Locate the cell with the specified text and output its (X, Y) center coordinate. 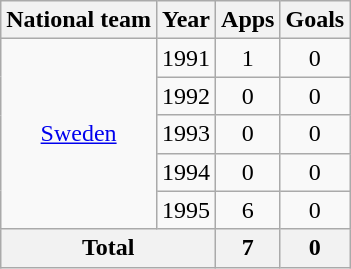
Goals (315, 20)
1 (248, 58)
1991 (186, 58)
1993 (186, 134)
Apps (248, 20)
1994 (186, 172)
6 (248, 210)
Year (186, 20)
7 (248, 248)
Total (108, 248)
National team (79, 20)
1995 (186, 210)
Sweden (79, 134)
1992 (186, 96)
